Locate the cell with the specified text and output its (X, Y) center coordinate. 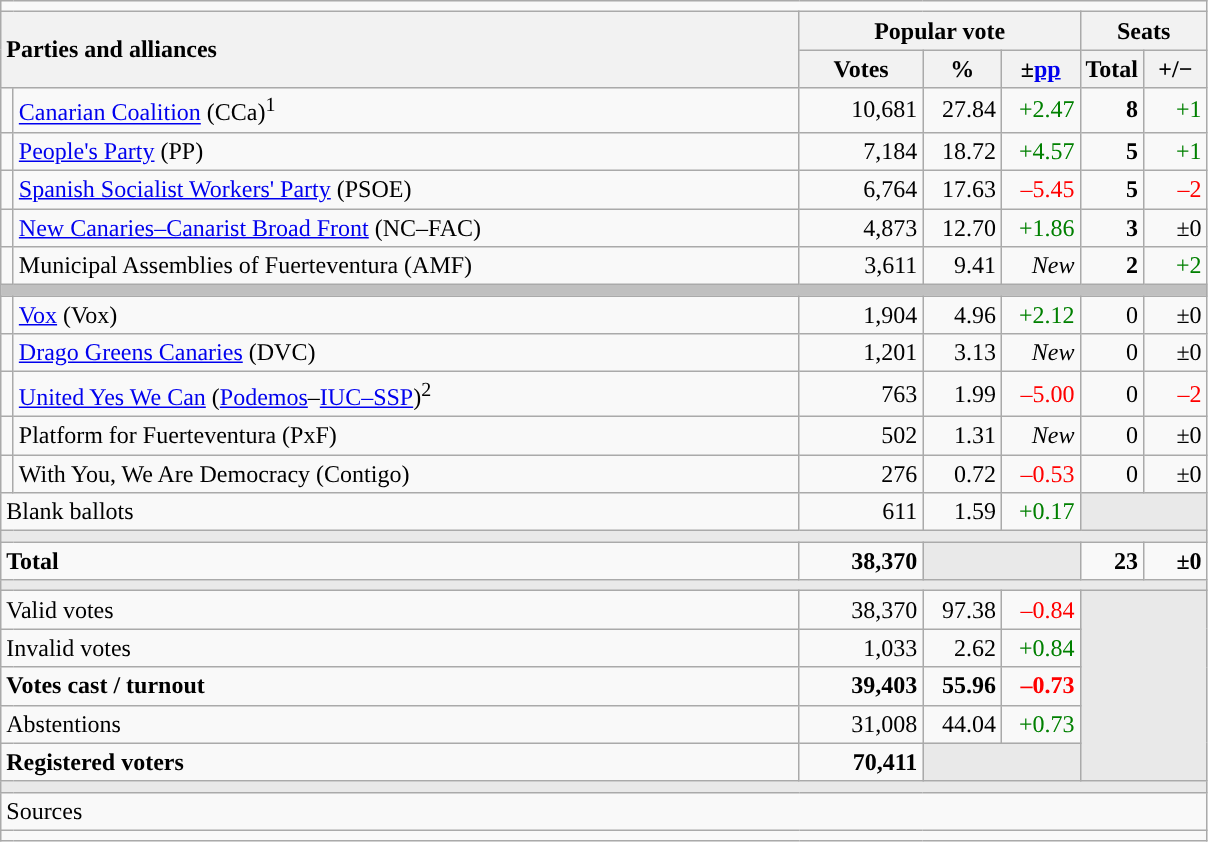
+/− (1176, 69)
39,403 (861, 686)
Votes (861, 69)
23 (1112, 561)
–0.53 (1040, 474)
4,873 (861, 228)
Platform for Fuerteventura (PxF) (406, 435)
Sources (604, 811)
3.13 (962, 353)
763 (861, 394)
–0.73 (1040, 686)
1.31 (962, 435)
70,411 (861, 762)
2.62 (962, 648)
3 (1112, 228)
+2.47 (1040, 110)
+2 (1176, 266)
New Canaries–Canarist Broad Front (NC–FAC) (406, 228)
±pp (1040, 69)
12.70 (962, 228)
Blank ballots (400, 512)
1,904 (861, 315)
Canarian Coalition (CCa)1 (406, 110)
1.59 (962, 512)
+0.73 (1040, 724)
276 (861, 474)
Invalid votes (400, 648)
611 (861, 512)
44.04 (962, 724)
–5.45 (1040, 190)
People's Party (PP) (406, 151)
10,681 (861, 110)
31,008 (861, 724)
0.72 (962, 474)
Municipal Assemblies of Fuerteventura (AMF) (406, 266)
6,764 (861, 190)
Spanish Socialist Workers' Party (PSOE) (406, 190)
+1.86 (1040, 228)
Registered voters (400, 762)
–0.84 (1040, 610)
7,184 (861, 151)
502 (861, 435)
Vox (Vox) (406, 315)
1,201 (861, 353)
+4.57 (1040, 151)
With You, We Are Democracy (Contigo) (406, 474)
18.72 (962, 151)
United Yes We Can (Podemos–IUC–SSP)2 (406, 394)
Abstentions (400, 724)
+0.84 (1040, 648)
Drago Greens Canaries (DVC) (406, 353)
1,033 (861, 648)
Popular vote (940, 31)
55.96 (962, 686)
% (962, 69)
4.96 (962, 315)
Votes cast / turnout (400, 686)
Valid votes (400, 610)
–5.00 (1040, 394)
2 (1112, 266)
+0.17 (1040, 512)
27.84 (962, 110)
+2.12 (1040, 315)
17.63 (962, 190)
9.41 (962, 266)
97.38 (962, 610)
1.99 (962, 394)
8 (1112, 110)
Seats (1144, 31)
Parties and alliances (400, 50)
3,611 (861, 266)
